Provide the (x, y) coordinate of the cell's center where the given text is located.  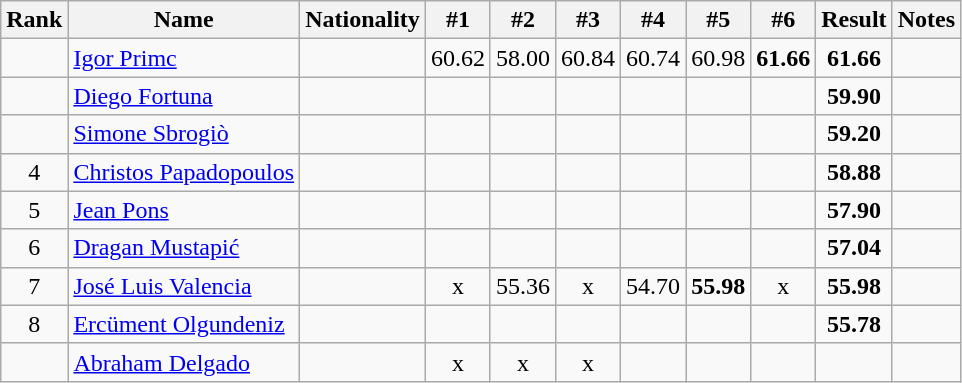
8 (34, 324)
58.00 (522, 58)
Jean Pons (184, 210)
Abraham Delgado (184, 362)
#3 (588, 20)
60.74 (654, 58)
7 (34, 286)
#6 (784, 20)
4 (34, 172)
Notes (926, 20)
59.90 (854, 96)
Dragan Mustapić (184, 248)
5 (34, 210)
Diego Fortuna (184, 96)
Ercüment Olgundeniz (184, 324)
Igor Primc (184, 58)
59.20 (854, 134)
60.62 (458, 58)
Nationality (363, 20)
55.36 (522, 286)
#5 (718, 20)
60.98 (718, 58)
José Luis Valencia (184, 286)
Result (854, 20)
6 (34, 248)
55.78 (854, 324)
Rank (34, 20)
57.04 (854, 248)
60.84 (588, 58)
#2 (522, 20)
54.70 (654, 286)
Simone Sbrogiò (184, 134)
57.90 (854, 210)
58.88 (854, 172)
Name (184, 20)
#4 (654, 20)
Christos Papadopoulos (184, 172)
#1 (458, 20)
